Capture the cell that displays the provided text and extract its (X, Y) central coordinate. 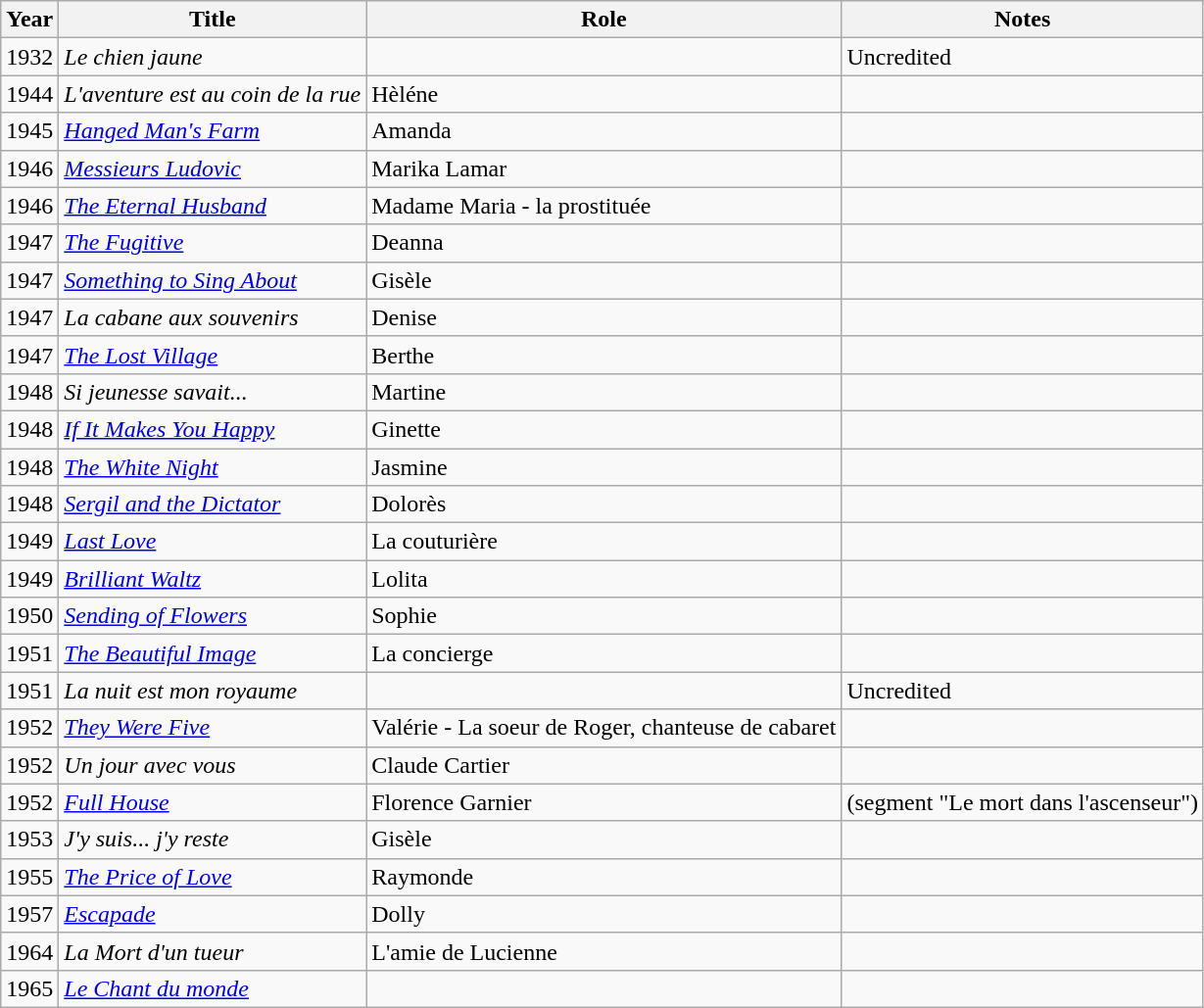
La concierge (603, 653)
Le Chant du monde (213, 988)
Valérie - La soeur de Roger, chanteuse de cabaret (603, 728)
Escapade (213, 914)
Something to Sing About (213, 280)
Si jeunesse savait... (213, 392)
Full House (213, 802)
Role (603, 20)
Dolly (603, 914)
L'aventure est au coin de la rue (213, 94)
Title (213, 20)
Messieurs Ludovic (213, 168)
Dolorès (603, 504)
L'amie de Lucienne (603, 951)
Brilliant Waltz (213, 579)
Year (29, 20)
The Beautiful Image (213, 653)
Claude Cartier (603, 765)
1950 (29, 616)
The White Night (213, 467)
1964 (29, 951)
Raymonde (603, 877)
Berthe (603, 355)
(segment "Le mort dans l'ascenseur") (1023, 802)
Marika Lamar (603, 168)
Florence Garnier (603, 802)
Sending of Flowers (213, 616)
1945 (29, 131)
Sergil and the Dictator (213, 504)
The Lost Village (213, 355)
The Eternal Husband (213, 206)
If It Makes You Happy (213, 429)
1944 (29, 94)
The Price of Love (213, 877)
La Mort d'un tueur (213, 951)
La cabane aux souvenirs (213, 317)
Un jour avec vous (213, 765)
1953 (29, 840)
Hanged Man's Farm (213, 131)
Madame Maria - la prostituée (603, 206)
La nuit est mon royaume (213, 691)
La couturière (603, 542)
They Were Five (213, 728)
Le chien jaune (213, 57)
Deanna (603, 243)
1957 (29, 914)
Last Love (213, 542)
Sophie (603, 616)
1932 (29, 57)
Notes (1023, 20)
J'y suis... j'y reste (213, 840)
1965 (29, 988)
Denise (603, 317)
Hèléne (603, 94)
Martine (603, 392)
Ginette (603, 429)
Lolita (603, 579)
1955 (29, 877)
Amanda (603, 131)
The Fugitive (213, 243)
Jasmine (603, 467)
